Determine the [X, Y] coordinate at the center of the cell enclosing the given text.  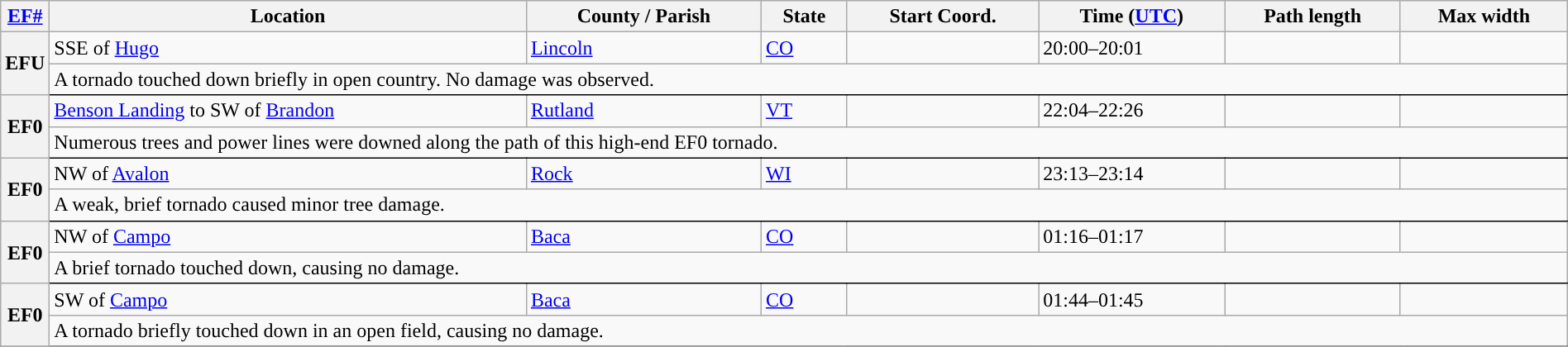
Benson Landing to SW of Brandon [288, 111]
SW of Campo [288, 299]
NW of Campo [288, 236]
A tornado briefly touched down in an open field, causing no damage. [809, 330]
SSE of Hugo [288, 48]
A brief tornado touched down, causing no damage. [809, 268]
VT [805, 111]
22:04–22:26 [1131, 111]
A tornado touched down briefly in open country. No damage was observed. [809, 79]
County / Parish [643, 17]
23:13–23:14 [1131, 173]
WI [805, 173]
State [805, 17]
Max width [1484, 17]
EF# [25, 17]
Lincoln [643, 48]
Rock [643, 173]
Time (UTC) [1131, 17]
01:44–01:45 [1131, 299]
Rutland [643, 111]
01:16–01:17 [1131, 236]
NW of Avalon [288, 173]
Location [288, 17]
A weak, brief tornado caused minor tree damage. [809, 205]
Path length [1313, 17]
20:00–20:01 [1131, 48]
Numerous trees and power lines were downed along the path of this high-end EF0 tornado. [809, 142]
Start Coord. [943, 17]
EFU [25, 64]
